Scan for the cell matching the given text and deliver its [x, y] coordinate at center. 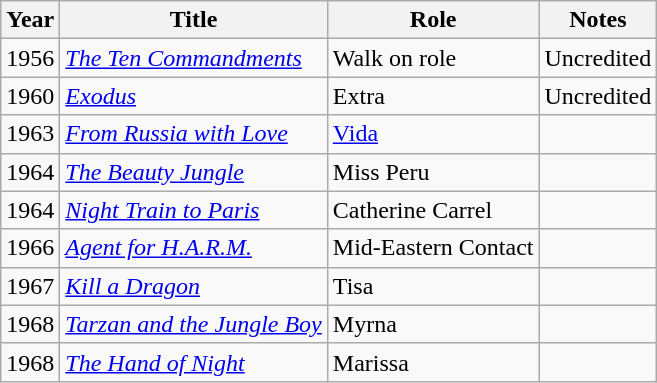
The Ten Commandments [194, 58]
Tarzan and the Jungle Boy [194, 324]
From Russia with Love [194, 134]
1956 [30, 58]
Agent for H.A.R.M. [194, 248]
Year [30, 20]
Miss Peru [433, 172]
Mid-Eastern Contact [433, 248]
1963 [30, 134]
Catherine Carrel [433, 210]
Myrna [433, 324]
Night Train to Paris [194, 210]
Walk on role [433, 58]
1966 [30, 248]
1967 [30, 286]
Extra [433, 96]
Title [194, 20]
Exodus [194, 96]
Kill a Dragon [194, 286]
Vida [433, 134]
Marissa [433, 362]
Notes [598, 20]
The Hand of Night [194, 362]
The Beauty Jungle [194, 172]
Tisa [433, 286]
Role [433, 20]
1960 [30, 96]
